Pinpoint the cell where the given text exists, returning its (x, y) midpoint coordinate. 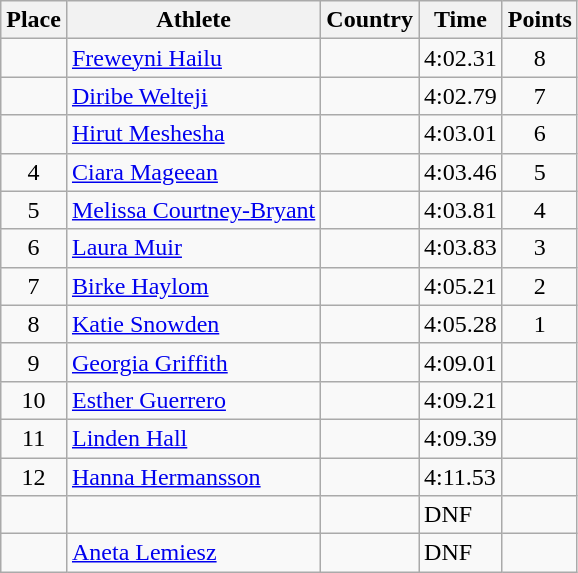
Laura Muir (193, 248)
Points (540, 20)
11 (34, 438)
12 (34, 477)
4:02.79 (461, 96)
10 (34, 400)
4:09.21 (461, 400)
Hirut Meshesha (193, 134)
Hanna Hermansson (193, 477)
4:03.01 (461, 134)
4:05.28 (461, 324)
4:09.39 (461, 438)
1 (540, 324)
Aneta Lemiesz (193, 553)
Athlete (193, 20)
Ciara Mageean (193, 172)
Time (461, 20)
4:05.21 (461, 286)
9 (34, 362)
4:03.81 (461, 210)
4:02.31 (461, 58)
Diribe Welteji (193, 96)
Place (34, 20)
2 (540, 286)
4:09.01 (461, 362)
Esther Guerrero (193, 400)
Birke Haylom (193, 286)
3 (540, 248)
Country (370, 20)
4:03.83 (461, 248)
Linden Hall (193, 438)
4:03.46 (461, 172)
Katie Snowden (193, 324)
Melissa Courtney-Bryant (193, 210)
4:11.53 (461, 477)
Georgia Griffith (193, 362)
Freweyni Hailu (193, 58)
